Determine the [x, y] coordinate at the center of the cell enclosing the given text.  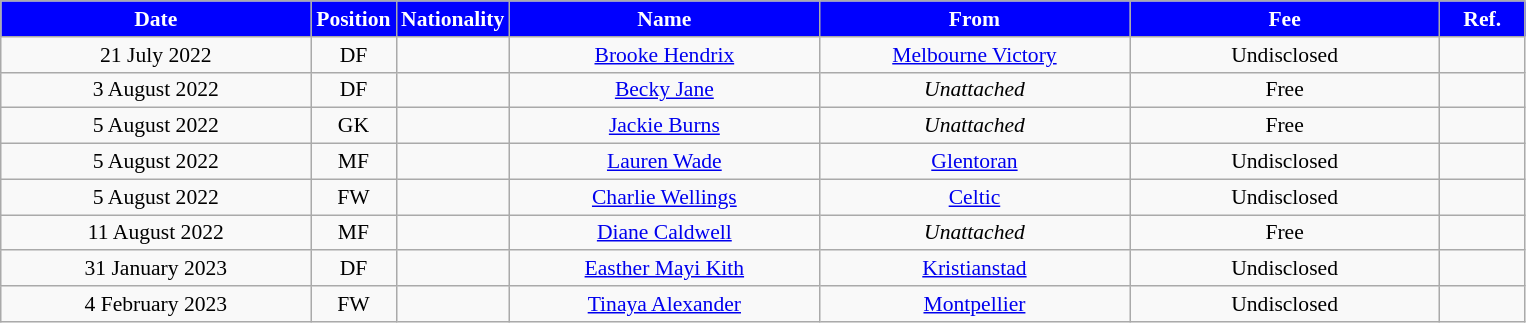
Jackie Burns [664, 126]
Tinaya Alexander [664, 304]
Position [354, 19]
Kristianstad [974, 269]
Name [664, 19]
From [974, 19]
Melbourne Victory [974, 55]
Nationality [452, 19]
Glentoran [974, 162]
Montpellier [974, 304]
Easther Mayi Kith [664, 269]
31 January 2023 [156, 269]
Diane Caldwell [664, 233]
Date [156, 19]
4 February 2023 [156, 304]
Charlie Wellings [664, 197]
11 August 2022 [156, 233]
3 August 2022 [156, 90]
GK [354, 126]
Celtic [974, 197]
Brooke Hendrix [664, 55]
Lauren Wade [664, 162]
Fee [1285, 19]
Becky Jane [664, 90]
Ref. [1482, 19]
21 July 2022 [156, 55]
